Capture the cell that displays the provided text and extract its (x, y) central coordinate. 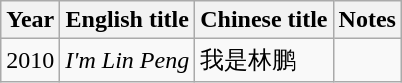
Chinese title (264, 20)
English title (128, 20)
Notes (367, 20)
2010 (30, 60)
Year (30, 20)
I'm Lin Peng (128, 60)
我是林鹏 (264, 60)
